Search for the cell housing the specified text and yield its [x, y] center coordinate. 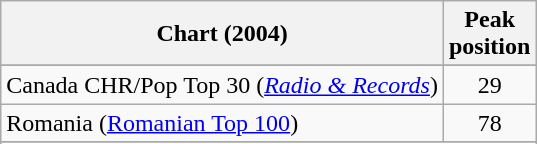
Romania (Romanian Top 100) [222, 123]
Canada CHR/Pop Top 30 (Radio & Records) [222, 85]
78 [489, 123]
Peakposition [489, 34]
29 [489, 85]
Chart (2004) [222, 34]
